Locate the cell with the specified text and output its (x, y) center coordinate. 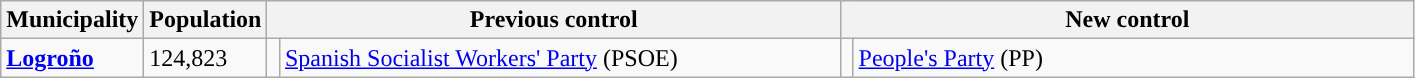
People's Party (PP) (1134, 58)
New control (1127, 20)
Previous control (554, 20)
Logroño (72, 58)
Population (206, 20)
Spanish Socialist Workers' Party (PSOE) (560, 58)
Municipality (72, 20)
124,823 (206, 58)
